For the text-containing cell, return its midpoint in (X, Y) coordinate format. 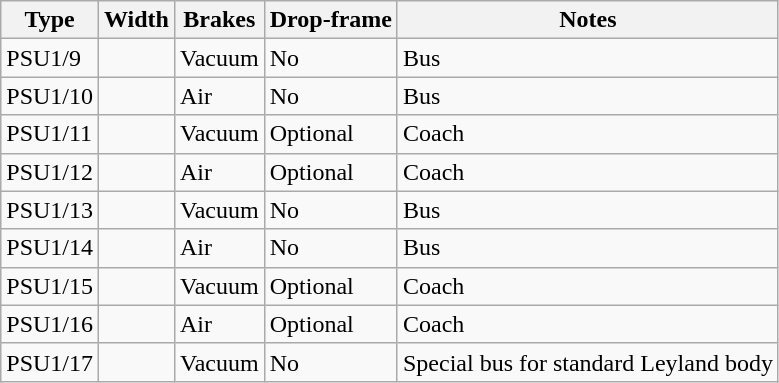
PSU1/11 (50, 134)
PSU1/13 (50, 210)
PSU1/14 (50, 248)
Notes (588, 20)
Special bus for standard Leyland body (588, 362)
Brakes (219, 20)
PSU1/12 (50, 172)
PSU1/17 (50, 362)
PSU1/9 (50, 58)
PSU1/16 (50, 324)
PSU1/15 (50, 286)
Drop-frame (330, 20)
Type (50, 20)
Width (137, 20)
PSU1/10 (50, 96)
